Output the (x, y) coordinate of the center of the cell containing the given text.  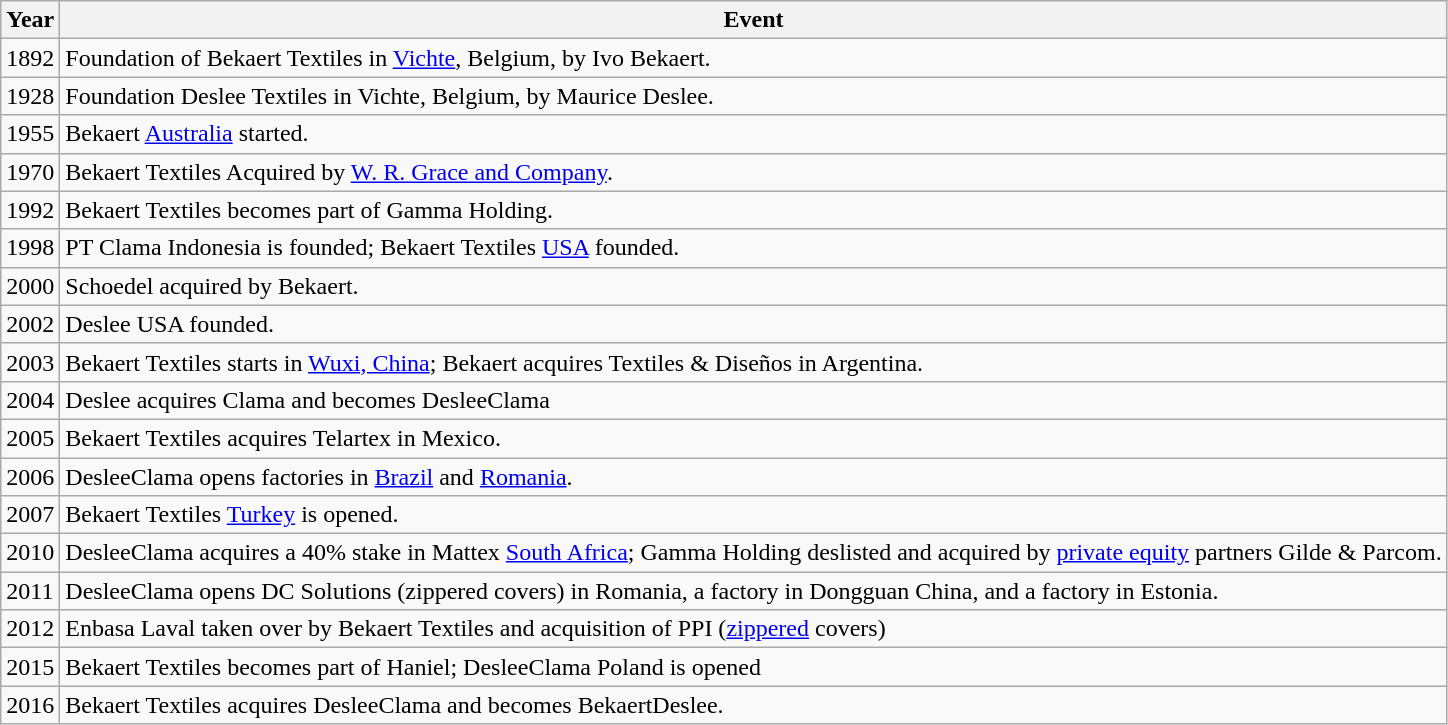
Bekaert Textiles Acquired by W. R. Grace and Company. (754, 172)
DesleeClama acquires a 40% stake in Mattex South Africa; Gamma Holding deslisted and acquired by private equity partners Gilde & Parcom. (754, 553)
Bekaert Textiles starts in Wuxi, China; Bekaert acquires Textiles & Diseños in Argentina. (754, 362)
Foundation Deslee Textiles in Vichte, Belgium, by Maurice Deslee. (754, 96)
1992 (30, 210)
Bekaert Textiles Turkey is opened. (754, 515)
Year (30, 20)
Bekaert Textiles becomes part of Gamma Holding. (754, 210)
1928 (30, 96)
2015 (30, 667)
1998 (30, 248)
Event (754, 20)
Bekaert Textiles acquires DesleeClama and becomes BekaertDeslee. (754, 705)
1892 (30, 58)
DesleeClama opens DC Solutions (zippered covers) in Romania, a factory in Dongguan China, and a factory in Estonia. (754, 591)
2005 (30, 438)
2010 (30, 553)
Enbasa Laval taken over by Bekaert Textiles and acquisition of PPI (zippered covers) (754, 629)
DesleeClama opens factories in Brazil and Romania. (754, 477)
2000 (30, 286)
Bekaert Australia started. (754, 134)
Bekaert Textiles becomes part of Haniel; DesleeClama Poland is opened (754, 667)
PT Clama Indonesia is founded; Bekaert Textiles USA founded. (754, 248)
1970 (30, 172)
2011 (30, 591)
Deslee acquires Clama and becomes DesleeClama (754, 400)
Bekaert Textiles acquires Telartex in Mexico. (754, 438)
2004 (30, 400)
2006 (30, 477)
Schoedel acquired by Bekaert. (754, 286)
2016 (30, 705)
Deslee USA founded. (754, 324)
2002 (30, 324)
2007 (30, 515)
2012 (30, 629)
Foundation of Bekaert Textiles in Vichte, Belgium, by Ivo Bekaert. (754, 58)
2003 (30, 362)
1955 (30, 134)
